Find where the given text appears and provide that cell's center as (x, y) coordinate. 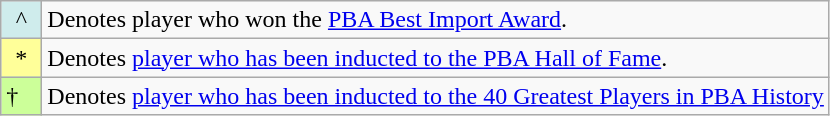
* (22, 58)
^ (22, 20)
Denotes player who has been inducted to the PBA Hall of Fame. (436, 58)
Denotes player who won the PBA Best Import Award. (436, 20)
† (22, 96)
Denotes player who has been inducted to the 40 Greatest Players in PBA History (436, 96)
